Provide the [x, y] coordinate of the cell's center where the given text is located.  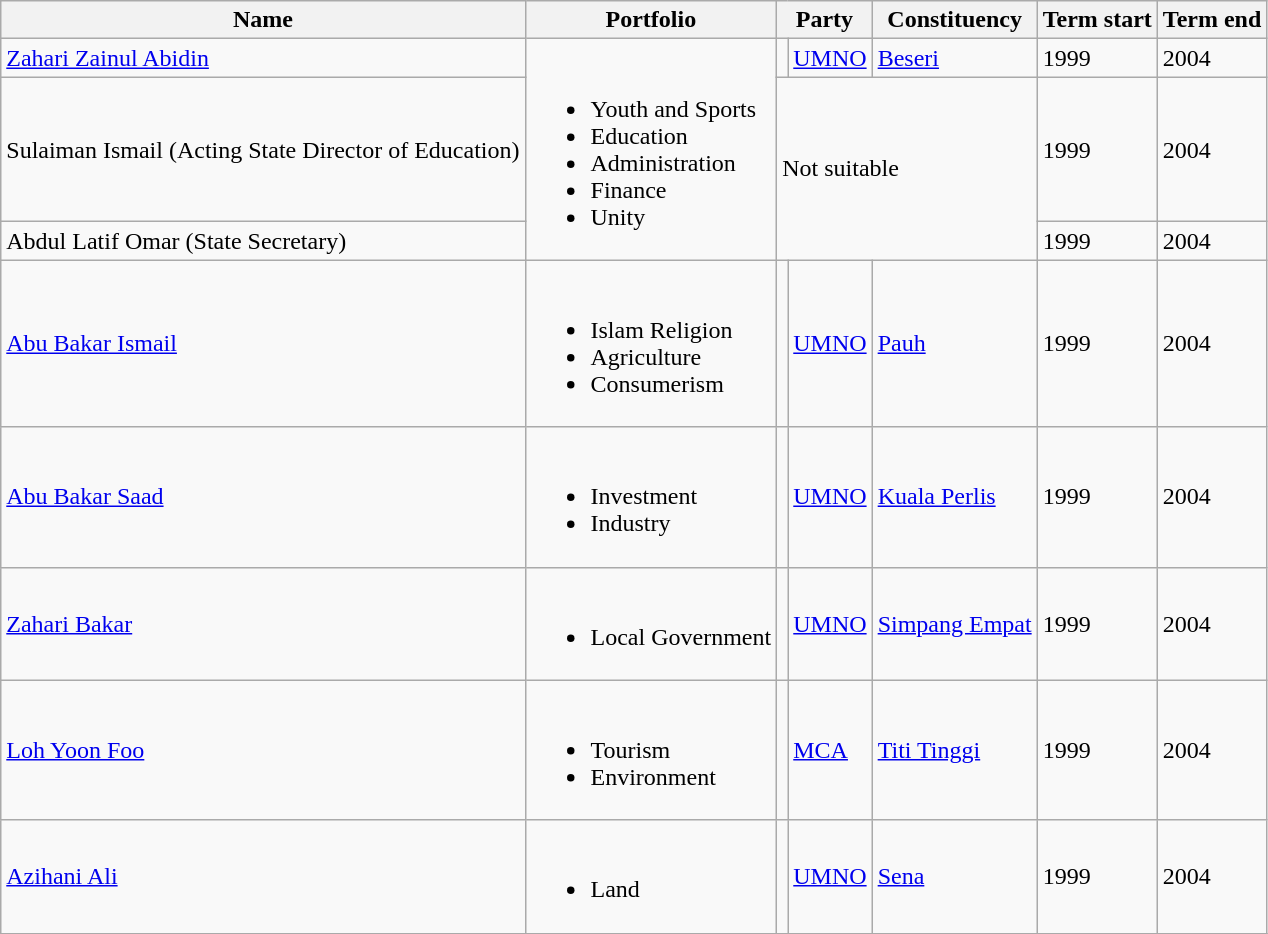
Titi Tinggi [954, 750]
Loh Yoon Foo [263, 750]
Abu Bakar Ismail [263, 344]
Term end [1212, 20]
Sulaiman Ismail (Acting State Director of Education) [263, 150]
Local Government [651, 624]
Party [824, 20]
Constituency [954, 20]
Name [263, 20]
Youth and SportsEducationAdministrationFinanceUnity [651, 150]
InvestmentIndustry [651, 497]
Islam ReligionAgricultureConsumerism [651, 344]
Land [651, 876]
Azihani Ali [263, 876]
Abdul Latif Omar (State Secretary) [263, 241]
Pauh [954, 344]
TourismEnvironment [651, 750]
Zahari Bakar [263, 624]
Portfolio [651, 20]
Kuala Perlis [954, 497]
Simpang Empat [954, 624]
Sena [954, 876]
Term start [1097, 20]
Not suitable [908, 168]
Abu Bakar Saad [263, 497]
Zahari Zainul Abidin [263, 58]
MCA [830, 750]
Beseri [954, 58]
